Detect which cell encompasses the target text, then output its (x, y) center coordinate. 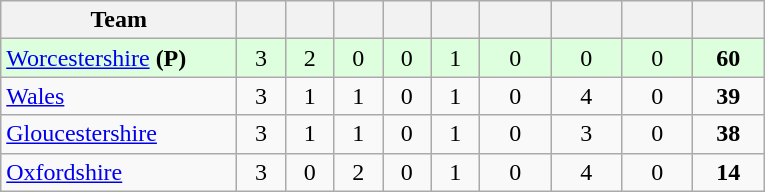
39 (728, 96)
Wales (119, 96)
Oxfordshire (119, 172)
38 (728, 134)
Worcestershire (P) (119, 58)
14 (728, 172)
Gloucestershire (119, 134)
Team (119, 20)
60 (728, 58)
